Output the [X, Y] coordinate of the center of the cell containing the given text.  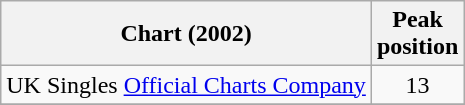
Peakposition [417, 34]
13 [417, 85]
UK Singles Official Charts Company [186, 85]
Chart (2002) [186, 34]
